Find where the given text appears and provide that cell's center as (x, y) coordinate. 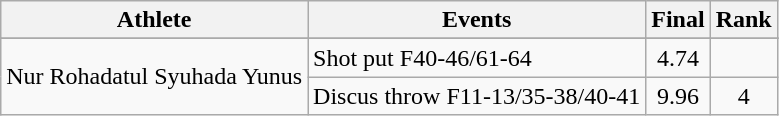
4 (744, 96)
Discus throw F11-13/35-38/40-41 (477, 96)
Nur Rohadatul Syuhada Yunus (154, 77)
Athlete (154, 20)
Shot put F40-46/61-64 (477, 58)
9.96 (678, 96)
4.74 (678, 58)
Events (477, 20)
Rank (744, 20)
Final (678, 20)
